Provide the (X, Y) coordinate of the cell's center where the given text is located.  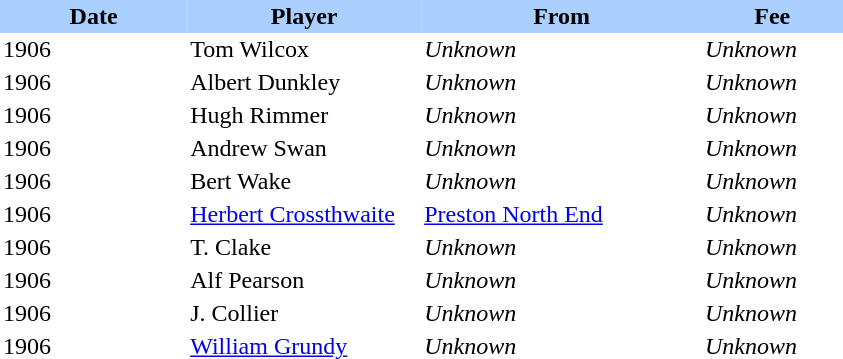
Preston North End (562, 214)
Andrew Swan (304, 148)
T. Clake (304, 248)
Hugh Rimmer (304, 116)
Herbert Crossthwaite (304, 214)
Player (304, 16)
Date (94, 16)
Fee (772, 16)
J. Collier (304, 314)
Bert Wake (304, 182)
Albert Dunkley (304, 82)
From (562, 16)
Alf Pearson (304, 280)
Tom Wilcox (304, 50)
